Identify which cell holds the provided text, then report its [x, y] central coordinate. 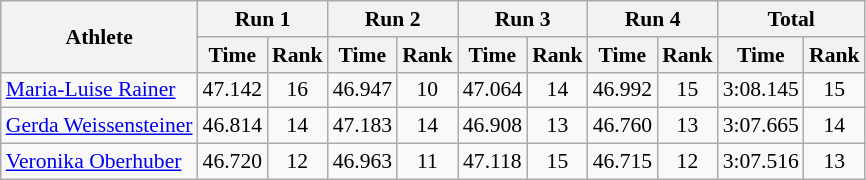
10 [428, 90]
46.760 [622, 126]
Veronika Oberhuber [100, 162]
Run 3 [523, 19]
46.947 [362, 90]
46.963 [362, 162]
46.814 [232, 126]
Total [792, 19]
47.142 [232, 90]
46.715 [622, 162]
46.992 [622, 90]
11 [428, 162]
47.183 [362, 126]
16 [298, 90]
3:07.516 [761, 162]
47.064 [492, 90]
3:07.665 [761, 126]
Gerda Weissensteiner [100, 126]
Run 2 [393, 19]
46.908 [492, 126]
3:08.145 [761, 90]
Run 1 [263, 19]
47.118 [492, 162]
46.720 [232, 162]
Maria-Luise Rainer [100, 90]
Run 4 [653, 19]
Athlete [100, 36]
